Find where the given text appears and provide that cell's center as [x, y] coordinate. 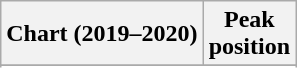
Peakposition [249, 34]
Chart (2019–2020) [102, 34]
